Detect which cell encompasses the target text, then output its [X, Y] center coordinate. 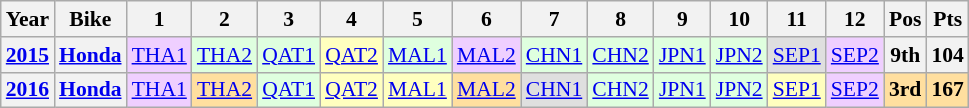
Pos [906, 19]
2015 [28, 55]
11 [797, 19]
3 [288, 19]
9th [906, 55]
2 [224, 19]
Pts [948, 19]
3rd [906, 90]
5 [418, 19]
10 [740, 19]
Year [28, 19]
1 [160, 19]
9 [682, 19]
6 [486, 19]
2016 [28, 90]
8 [620, 19]
167 [948, 90]
Bike [90, 19]
4 [352, 19]
12 [855, 19]
7 [554, 19]
104 [948, 55]
